Capture the cell that displays the provided text and extract its [X, Y] central coordinate. 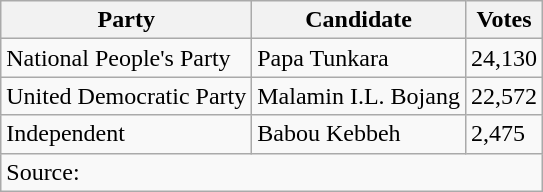
Votes [504, 20]
United Democratic Party [126, 96]
Source: [272, 172]
Candidate [359, 20]
Malamin I.L. Bojang [359, 96]
Independent [126, 134]
24,130 [504, 58]
Babou Kebbeh [359, 134]
2,475 [504, 134]
Papa Tunkara [359, 58]
Party [126, 20]
National People's Party [126, 58]
22,572 [504, 96]
